Extract the (X, Y) coordinate from the center of the cell holding the provided text.  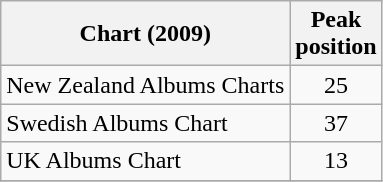
Chart (2009) (146, 34)
New Zealand Albums Charts (146, 85)
13 (336, 161)
Swedish Albums Chart (146, 123)
Peakposition (336, 34)
25 (336, 85)
UK Albums Chart (146, 161)
37 (336, 123)
